Detect which cell encompasses the target text, then output its [X, Y] center coordinate. 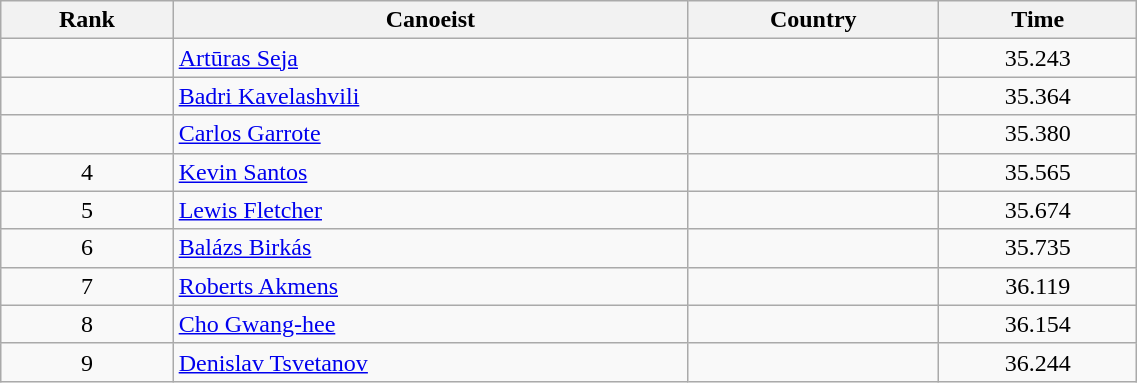
Carlos Garrote [430, 134]
Country [814, 20]
Balázs Birkás [430, 248]
Badri Kavelashvili [430, 96]
9 [87, 362]
Roberts Akmens [430, 286]
Lewis Fletcher [430, 210]
36.154 [1038, 324]
35.380 [1038, 134]
36.244 [1038, 362]
Time [1038, 20]
35.674 [1038, 210]
Canoeist [430, 20]
4 [87, 172]
5 [87, 210]
Artūras Seja [430, 58]
35.364 [1038, 96]
35.735 [1038, 248]
Denislav Tsvetanov [430, 362]
36.119 [1038, 286]
Rank [87, 20]
Cho Gwang-hee [430, 324]
35.565 [1038, 172]
Kevin Santos [430, 172]
8 [87, 324]
6 [87, 248]
7 [87, 286]
35.243 [1038, 58]
